Detect which cell encompasses the target text, then output its (X, Y) center coordinate. 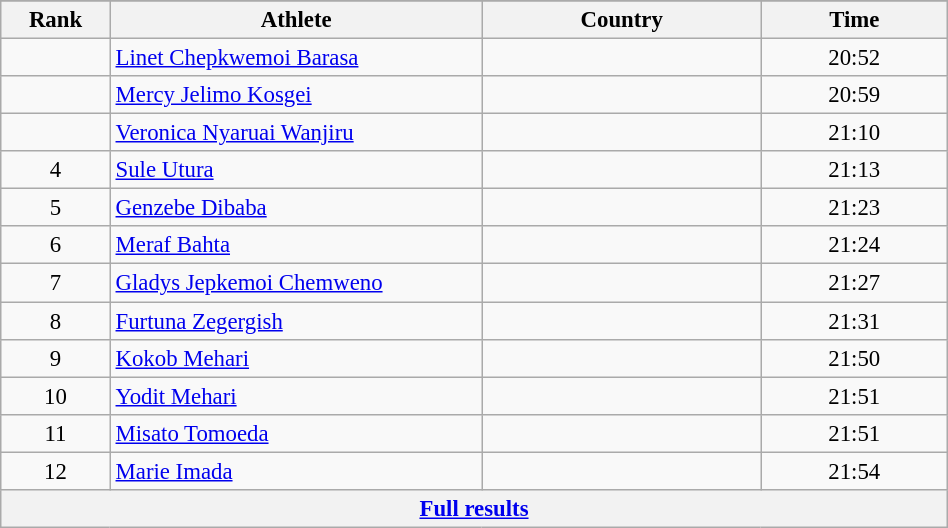
8 (56, 321)
9 (56, 358)
7 (56, 283)
21:54 (854, 471)
Genzebe Dibaba (296, 208)
Yodit Mehari (296, 396)
6 (56, 245)
21:27 (854, 283)
10 (56, 396)
Time (854, 20)
Marie Imada (296, 471)
21:50 (854, 358)
21:13 (854, 170)
21:31 (854, 321)
Athlete (296, 20)
5 (56, 208)
20:59 (854, 95)
Rank (56, 20)
Gladys Jepkemoi Chemweno (296, 283)
11 (56, 433)
4 (56, 170)
21:24 (854, 245)
21:23 (854, 208)
Mercy Jelimo Kosgei (296, 95)
Meraf Bahta (296, 245)
20:52 (854, 58)
Veronica Nyaruai Wanjiru (296, 133)
Sule Utura (296, 170)
Kokob Mehari (296, 358)
21:10 (854, 133)
Country (622, 20)
12 (56, 471)
Furtuna Zegergish (296, 321)
Linet Chepkwemoi Barasa (296, 58)
Misato Tomoeda (296, 433)
Full results (474, 509)
